Identify which cell holds the provided text, then report its (x, y) central coordinate. 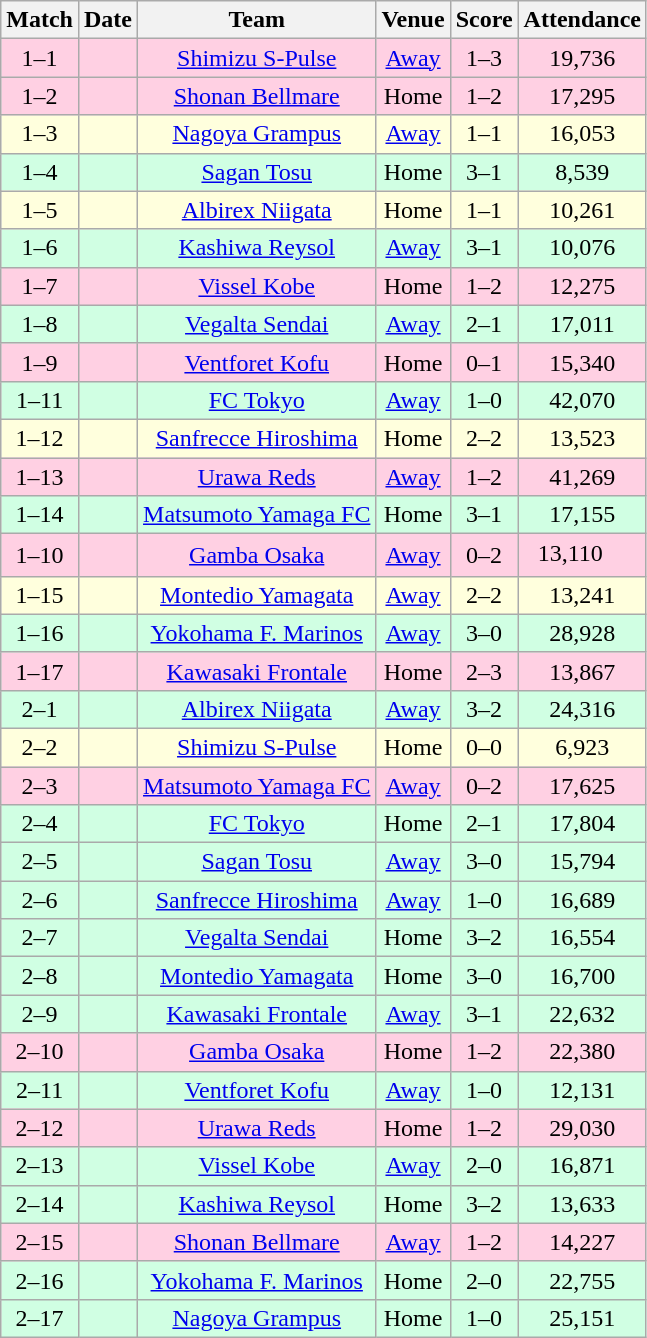
12,275 (582, 286)
16,700 (582, 976)
13,633 (582, 1204)
17,804 (582, 824)
8,539 (582, 172)
Venue (413, 20)
Attendance (582, 20)
13,867 (582, 671)
12,131 (582, 1090)
1–4 (40, 172)
22,380 (582, 1052)
Score (484, 20)
2–12 (40, 1128)
2–17 (40, 1318)
1–12 (40, 438)
13,523 (582, 438)
2–10 (40, 1052)
6,923 (582, 747)
14,227 (582, 1242)
2–15 (40, 1242)
2–14 (40, 1204)
1–5 (40, 210)
22,632 (582, 1014)
41,269 (582, 477)
1–14 (40, 515)
1–13 (40, 477)
1–11 (40, 400)
10,261 (582, 210)
19,736 (582, 58)
13,241 (582, 595)
Team (257, 20)
2–11 (40, 1090)
2–6 (40, 900)
Date (108, 20)
42,070 (582, 400)
17,155 (582, 515)
17,295 (582, 96)
24,316 (582, 709)
1–17 (40, 671)
1–6 (40, 248)
16,053 (582, 134)
16,689 (582, 900)
22,755 (582, 1280)
16,871 (582, 1166)
1–9 (40, 362)
25,151 (582, 1318)
2–13 (40, 1166)
2–8 (40, 976)
10,076 (582, 248)
28,928 (582, 633)
0–1 (484, 362)
2–9 (40, 1014)
Match (40, 20)
2–7 (40, 938)
1–10 (40, 556)
1–15 (40, 595)
0–0 (484, 747)
2–5 (40, 862)
1–16 (40, 633)
29,030 (582, 1128)
16,554 (582, 938)
15,340 (582, 362)
17,625 (582, 785)
17,011 (582, 324)
2–16 (40, 1280)
13,110 (582, 556)
2–4 (40, 824)
15,794 (582, 862)
1–7 (40, 286)
1–8 (40, 324)
